Extract the (x, y) coordinate from the center of the cell holding the provided text.  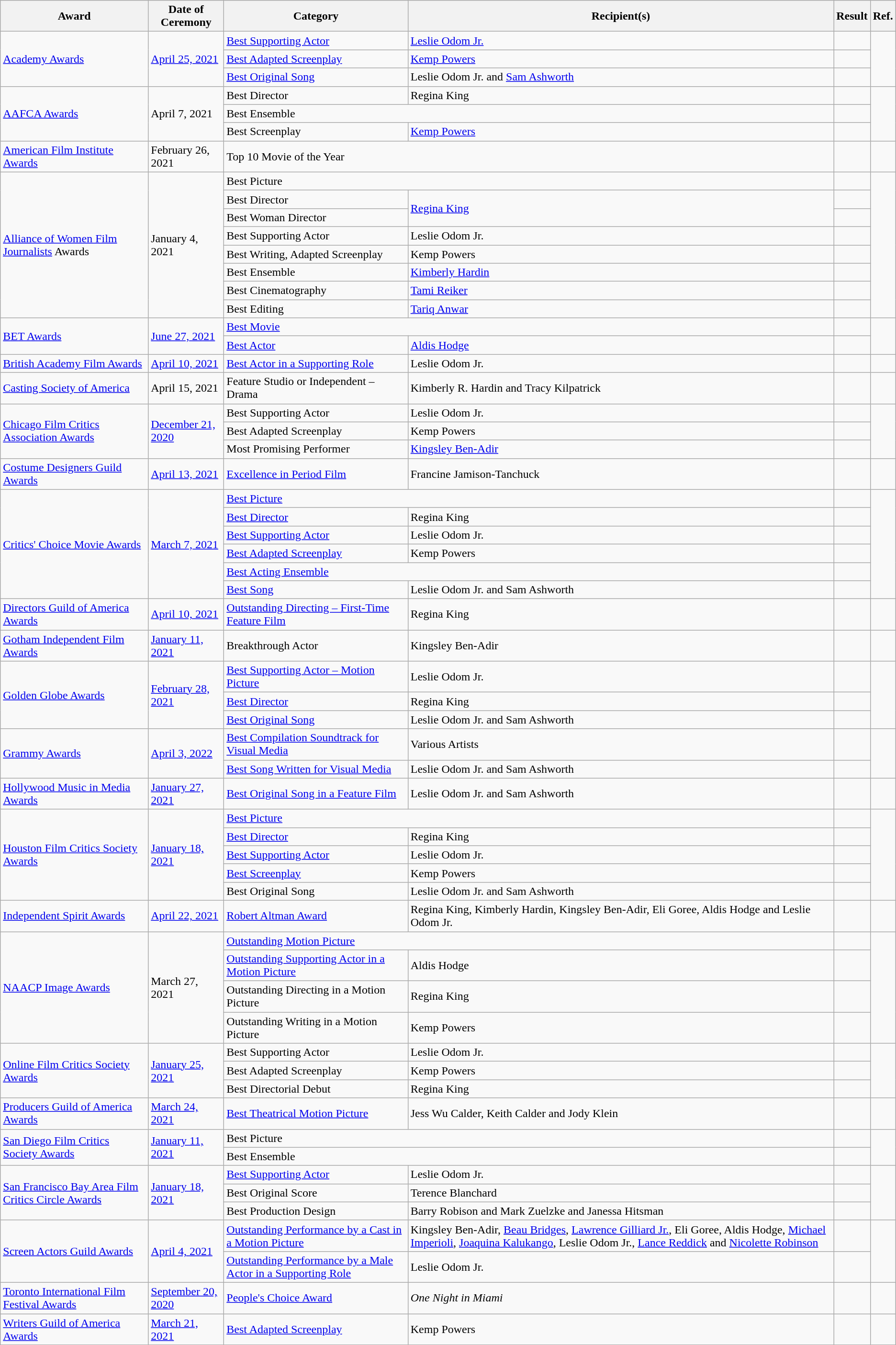
Outstanding Writing in a Motion Picture (316, 1028)
April 7, 2021 (186, 113)
Best Supporting Actor – Motion Picture (316, 677)
Houston Film Critics Society Awards (75, 855)
April 22, 2021 (186, 916)
Gotham Independent Film Awards (75, 645)
BET Awards (75, 336)
April 25, 2021 (186, 59)
April 15, 2021 (186, 388)
Outstanding Directing in a Motion Picture (316, 997)
Hollywood Music in Media Awards (75, 794)
Golden Globe Awards (75, 695)
Alliance of Women Film Journalists Awards (75, 245)
Francine Jamison-Tanchuck (621, 474)
Outstanding Directing – First-Time Feature Film (316, 615)
Best Song Written for Visual Media (316, 769)
Top 10 Movie of the Year (529, 156)
Robert Altman Award (316, 916)
January 4, 2021 (186, 245)
Barry Robison and Mark Zuelzke and Janessa Hitsman (621, 1211)
Jess Wu Calder, Keith Calder and Jody Klein (621, 1114)
Critics' Choice Movie Awards (75, 544)
Best Original Score (316, 1193)
Outstanding Motion Picture (529, 941)
December 21, 2020 (186, 431)
Best Acting Ensemble (529, 571)
April 4, 2021 (186, 1251)
Result (852, 16)
Grammy Awards (75, 754)
September 20, 2020 (186, 1298)
American Film Institute Awards (75, 156)
Award (75, 16)
Breakthrough Actor (316, 645)
Excellence in Period Film (316, 474)
Kimberly R. Hardin and Tracy Kilpatrick (621, 388)
NAACP Image Awards (75, 987)
Producers Guild of America Awards (75, 1114)
April 3, 2022 (186, 754)
Category (316, 16)
Best Compilation Soundtrack for Visual Media (316, 744)
Chicago Film Critics Association Awards (75, 431)
Date of Ceremony (186, 16)
Best Movie (529, 327)
Casting Society of America (75, 388)
April 13, 2021 (186, 474)
People's Choice Award (316, 1298)
Best Cinematography (316, 291)
Academy Awards (75, 59)
March 7, 2021 (186, 544)
Best Writing, Adapted Screenplay (316, 254)
Writers Guild of America Awards (75, 1329)
Recipient(s) (621, 16)
March 21, 2021 (186, 1329)
Tariq Anwar (621, 309)
Kimberly Hardin (621, 272)
March 24, 2021 (186, 1114)
San Diego Film Critics Society Awards (75, 1147)
Best Actor in a Supporting Role (316, 363)
Outstanding Performance by a Cast in a Motion Picture (316, 1235)
Best Directorial Debut (316, 1089)
Terence Blanchard (621, 1193)
Directors Guild of America Awards (75, 615)
Feature Studio or Independent – Drama (316, 388)
Independent Spirit Awards (75, 916)
One Night in Miami (621, 1298)
January 25, 2021 (186, 1071)
Costume Designers Guild Awards (75, 474)
March 27, 2021 (186, 987)
Best Editing (316, 309)
AAFCA Awards (75, 113)
Ref. (883, 16)
Screen Actors Guild Awards (75, 1251)
Best Theatrical Motion Picture (316, 1114)
Outstanding Supporting Actor in a Motion Picture (316, 965)
Regina King, Kimberly Hardin, Kingsley Ben-Adir, Eli Goree, Aldis Hodge and Leslie Odom Jr. (621, 916)
Best Song (316, 590)
Best Original Song in a Feature Film (316, 794)
Various Artists (621, 744)
Best Actor (316, 345)
Tami Reiker (621, 291)
Online Film Critics Society Awards (75, 1071)
June 27, 2021 (186, 336)
British Academy Film Awards (75, 363)
Best Woman Director (316, 217)
Best Production Design (316, 1211)
January 27, 2021 (186, 794)
February 28, 2021 (186, 695)
Toronto International Film Festival Awards (75, 1298)
Outstanding Performance by a Male Actor in a Supporting Role (316, 1267)
San Francisco Bay Area Film Critics Circle Awards (75, 1193)
Most Promising Performer (316, 449)
February 26, 2021 (186, 156)
